Scan for the cell matching the given text and deliver its [X, Y] coordinate at center. 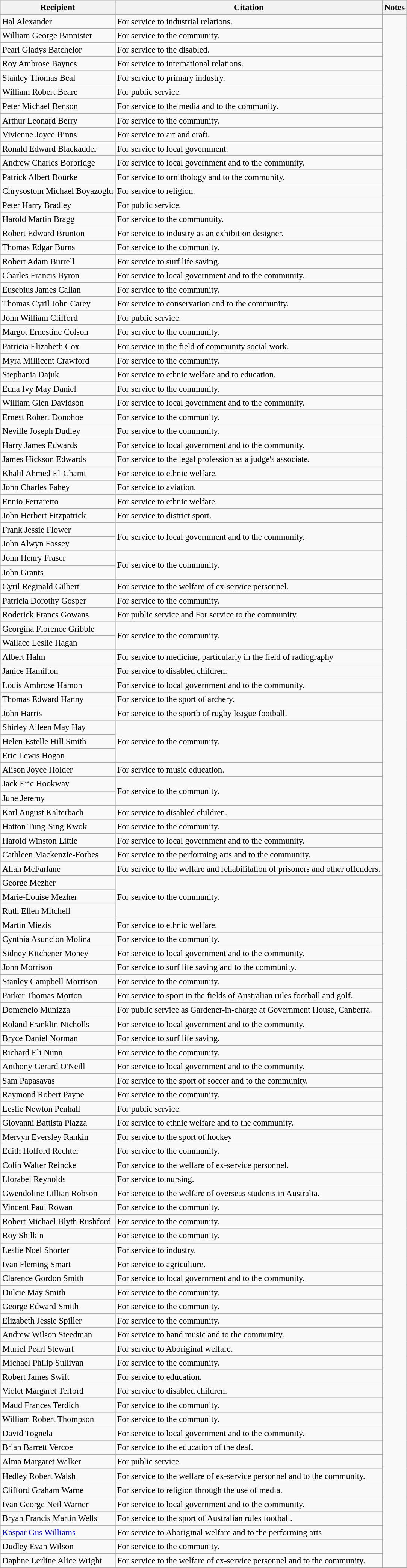
Eric Lewis Hogan [58, 756]
Dulcie May Smith [58, 1292]
Thomas Cyril John Carey [58, 304]
Clifford Graham Warne [58, 1490]
Stephania Dajuk [58, 374]
James Hickson Edwards [58, 459]
Kaspar Gus Williams [58, 1532]
For service to the sport of soccer and to the community. [249, 1081]
Khalil Ahmed El-Chami [58, 474]
Recipient [58, 8]
Louis Ambrose Hamon [58, 685]
For service to industry. [249, 1250]
Muriel Pearl Stewart [58, 1349]
Thomas Edgar Burns [58, 247]
Citation [249, 8]
For service to industrial relations. [249, 22]
Edith Holford Rechter [58, 1151]
For service to the education of the deaf. [249, 1448]
Frank Jessie Flower [58, 530]
Ivan George Neil Warner [58, 1504]
Vincent Paul Rowan [58, 1207]
Ruth Ellen Mitchell [58, 911]
John Morrison [58, 967]
Patricia Dorothy Gosper [58, 601]
Thomas Edward Hanny [58, 699]
John Herbert Fitzpatrick [58, 516]
For service to district sport. [249, 516]
John Charles Fahey [58, 487]
Harry James Edwards [58, 445]
Bryan Francis Martin Wells [58, 1518]
For service to ethnic welfare and to the community. [249, 1123]
Cynthia Asuncion Molina [58, 939]
For service to surf life saving and to the community. [249, 967]
John Harris [58, 714]
Albert Halm [58, 657]
Michael Philip Sullivan [58, 1363]
For service to international relations. [249, 64]
Robert Adam Burrell [58, 262]
Gwendoline Lillian Robson [58, 1194]
For service to agriculture. [249, 1264]
For service to the sportb of rugby league football. [249, 714]
Clarence Gordon Smith [58, 1278]
Robert Edward Brunton [58, 233]
Ronald Edward Blackadder [58, 149]
For service to Aboriginal welfare. [249, 1349]
Elizabeth Jessie Spiller [58, 1321]
Neville Joseph Dudley [58, 431]
For service to the performing arts and to the community. [249, 855]
Georgina Florence Gribble [58, 629]
Arthur Leonard Berry [58, 121]
Roy Ambrose Baynes [58, 64]
Notes [395, 8]
For service to industry as an exhibition designer. [249, 233]
For service to the sport of Australian rules football. [249, 1518]
Ennio Ferraretto [58, 502]
Stanley Campbell Morrison [58, 982]
Roderick Francs Gowans [58, 614]
For service to conservation and to the community. [249, 304]
For service to the sport of hockey [249, 1137]
George Mezher [58, 883]
David Tognela [58, 1434]
For service to Aboriginal welfare and to the performing arts [249, 1532]
Harold Martin Bragg [58, 219]
For service to the welfare of overseas students in Australia. [249, 1194]
For service to religion. [249, 191]
Robert James Swift [58, 1377]
Violet Margaret Telford [58, 1391]
For public service as Gardener-in-charge at Government House, Canberra. [249, 1010]
Patrick Albert Bourke [58, 177]
Llorabel Reynolds [58, 1179]
For service to ornithology and to the community. [249, 177]
Janice Hamilton [58, 671]
Andrew Charles Borbridge [58, 163]
For service to the disabled. [249, 50]
Helen Estelle Hill Smith [58, 742]
John Grants [58, 572]
Andrew Wilson Steedman [58, 1335]
Ernest Robert Donohoe [58, 417]
Wallace Leslie Hagan [58, 643]
Martin Miezis [58, 925]
For service to the media and to the community. [249, 106]
Stanley Thomas Beal [58, 78]
Alison Joyce Holder [58, 770]
Edna Ivy May Daniel [58, 389]
For service to band music and to the community. [249, 1335]
For service to the sport of archery. [249, 699]
Sam Papasavas [58, 1081]
Leslie Newton Penhall [58, 1109]
For service to religion through the use of media. [249, 1490]
Vivienne Joyce Binns [58, 134]
William Robert Beare [58, 92]
Peter Michael Benson [58, 106]
Daphne Lerline Alice Wright [58, 1560]
Sidney Kitchener Money [58, 954]
Colin Walter Reincke [58, 1165]
For service to local government. [249, 149]
John Alwyn Fossey [58, 544]
For service to aviation. [249, 487]
Bryce Daniel Norman [58, 1038]
John Henry Fraser [58, 558]
William George Bannister [58, 36]
William Glen Davidson [58, 403]
Richard Eli Nunn [58, 1052]
For service to medicine, particularly in the field of radiography [249, 657]
Jack Eric Hookway [58, 784]
Robert Michael Blyth Rushford [58, 1222]
For service to sport in the fields of Australian rules football and golf. [249, 996]
Anthony Gerard O'Neill [58, 1066]
For service in the field of community social work. [249, 346]
For service to the legal profession as a judge's associate. [249, 459]
Ivan Fleming Smart [58, 1264]
Raymond Robert Payne [58, 1095]
Maud Frances Terdich [58, 1405]
Harold Winston Little [58, 841]
For service to nursing. [249, 1179]
For service to primary industry. [249, 78]
Patricia Elizabeth Cox [58, 346]
Domencio Munizza [58, 1010]
Brian Barrett Vercoe [58, 1448]
June Jeremy [58, 798]
Cyril Reginald Gilbert [58, 586]
Charles Francis Byron [58, 276]
Chrysostom Michael Boyazoglu [58, 191]
Myra Millicent Crawford [58, 361]
For service to music education. [249, 770]
William Robert Thompson [58, 1419]
John William Clifford [58, 318]
Roy Shilkin [58, 1236]
For service to the welfare and rehabilitation of prisoners and other offenders. [249, 869]
Allan McFarlane [58, 869]
George Edward Smith [58, 1307]
For service to the communuity. [249, 219]
For public service and For service to the community. [249, 614]
Pearl Gladys Batchelor [58, 50]
Shirley Aileen May Hay [58, 727]
Cathleen Mackenzie-Forbes [58, 855]
Karl August Kalterbach [58, 812]
Eusebius James Callan [58, 290]
For service to education. [249, 1377]
Hedley Robert Walsh [58, 1476]
Hatton Tung-Sing Kwok [58, 826]
Margot Ernestine Colson [58, 332]
For service to art and craft. [249, 134]
Peter Harry Bradley [58, 205]
Marie-Louise Mezher [58, 897]
Alma Margaret Walker [58, 1462]
Mervyn Eversley Rankin [58, 1137]
Parker Thomas Morton [58, 996]
Dudley Evan Wilson [58, 1547]
For service to ethnic welfare and to education. [249, 374]
Giovanni Battista Piazza [58, 1123]
Roland Franklin Nicholls [58, 1024]
Hal Alexander [58, 22]
Leslie Noel Shorter [58, 1250]
